For the text-containing cell, return its midpoint in [X, Y] coordinate format. 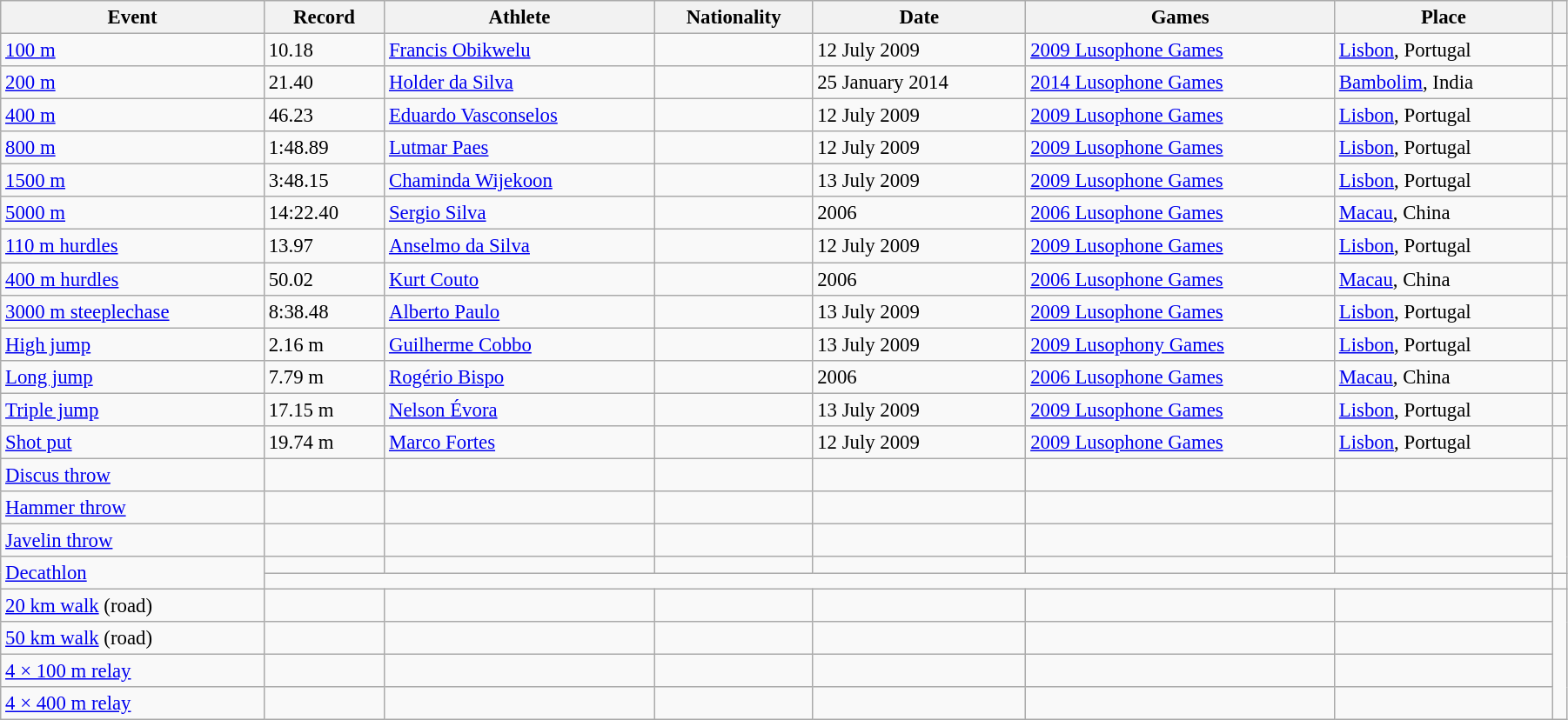
Discus throw [132, 475]
1:48.89 [324, 148]
4 × 100 m relay [132, 671]
Decathlon [132, 573]
3:48.15 [324, 181]
Javelin throw [132, 540]
110 m hurdles [132, 246]
Eduardo Vasconselos [520, 116]
Kurt Couto [520, 279]
Holder da Silva [520, 83]
Nelson Évora [520, 410]
8:38.48 [324, 311]
Shot put [132, 443]
Games [1180, 17]
Date [919, 17]
Bambolim, India [1443, 83]
Athlete [520, 17]
Rogério Bispo [520, 377]
400 m [132, 116]
13.97 [324, 246]
46.23 [324, 116]
5000 m [132, 213]
50 km walk (road) [132, 638]
Sergio Silva [520, 213]
3000 m steeplechase [132, 311]
Alberto Paulo [520, 311]
Place [1443, 17]
Anselmo da Silva [520, 246]
High jump [132, 344]
2.16 m [324, 344]
Triple jump [132, 410]
Nationality [734, 17]
Chaminda Wijekoon [520, 181]
19.74 m [324, 443]
Guilherme Cobbo [520, 344]
Lutmar Paes [520, 148]
21.40 [324, 83]
100 m [132, 50]
400 m hurdles [132, 279]
25 January 2014 [919, 83]
1500 m [132, 181]
Francis Obikwelu [520, 50]
200 m [132, 83]
50.02 [324, 279]
Long jump [132, 377]
Record [324, 17]
4 × 400 m relay [132, 703]
Hammer throw [132, 508]
2014 Lusophone Games [1180, 83]
800 m [132, 148]
17.15 m [324, 410]
Event [132, 17]
20 km walk (road) [132, 606]
Marco Fortes [520, 443]
2009 Lusophony Games [1180, 344]
7.79 m [324, 377]
14:22.40 [324, 213]
10.18 [324, 50]
